Search for the cell housing the specified text and yield its (X, Y) center coordinate. 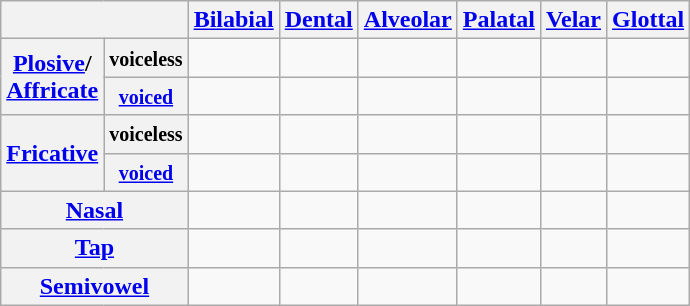
Semivowel (94, 286)
Dental (318, 20)
Fricative (52, 153)
Tap (94, 248)
Nasal (94, 210)
Velar (573, 20)
Alveolar (408, 20)
Bilabial (234, 20)
Plosive/Affricate (52, 77)
Glottal (648, 20)
Palatal (498, 20)
